Find where the given text appears and provide that cell's center as [x, y] coordinate. 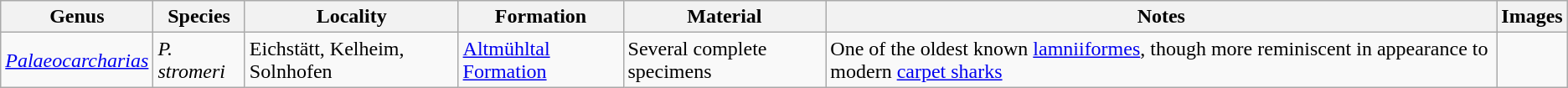
Notes [1161, 17]
Species [199, 17]
Locality [352, 17]
One of the oldest known lamniiformes, though more reminiscent in appearance to modern carpet sharks [1161, 60]
Genus [77, 17]
Palaeocarcharias [77, 60]
Several complete specimens [725, 60]
Material [725, 17]
P. stromeri [199, 60]
Formation [541, 17]
Images [1532, 17]
Altmühltal Formation [541, 60]
Eichstätt, Kelheim, Solnhofen [352, 60]
